From the cell containing the given text, extract its center point as (x, y) coordinate. 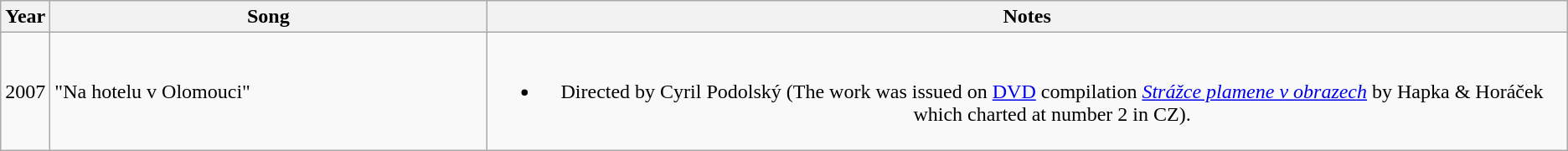
Year (25, 17)
2007 (25, 91)
Notes (1027, 17)
Song (268, 17)
Directed by Cyril Podolský (The work was issued on DVD compilation Strážce plamene v obrazech by Hapka & Horáček which charted at number 2 in CZ). (1027, 91)
"Na hotelu v Olomouci" (268, 91)
